Identify which cell holds the provided text, then report its (x, y) central coordinate. 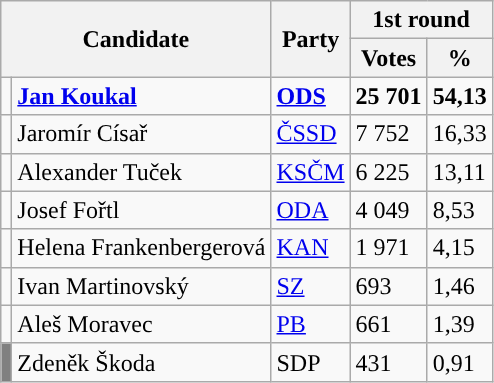
1,46 (460, 286)
0,91 (460, 362)
Ivan Martinovský (142, 286)
ODA (310, 210)
693 (388, 286)
8,53 (460, 210)
54,13 (460, 96)
1 971 (388, 248)
KSČM (310, 172)
% (460, 58)
Aleš Moravec (142, 324)
Candidate (136, 39)
661 (388, 324)
Zdeněk Škoda (142, 362)
SDP (310, 362)
ČSSD (310, 134)
Alexander Tuček (142, 172)
Votes (388, 58)
SZ (310, 286)
431 (388, 362)
Helena Frankenbergerová (142, 248)
Jan Koukal (142, 96)
Jaromír Císař (142, 134)
PB (310, 324)
13,11 (460, 172)
16,33 (460, 134)
KAN (310, 248)
Josef Fořtl (142, 210)
Party (310, 39)
25 701 (388, 96)
1st round (421, 20)
4,15 (460, 248)
6 225 (388, 172)
1,39 (460, 324)
ODS (310, 96)
4 049 (388, 210)
7 752 (388, 134)
